Capture the cell that displays the provided text and extract its (X, Y) central coordinate. 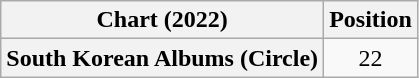
South Korean Albums (Circle) (162, 58)
Chart (2022) (162, 20)
22 (371, 58)
Position (371, 20)
